Capture the cell that displays the provided text and extract its (X, Y) central coordinate. 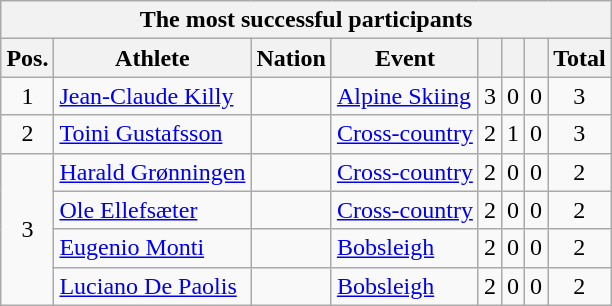
Ole Ellefsæter (152, 210)
Nation (291, 58)
Athlete (152, 58)
Alpine Skiing (404, 96)
Jean-Claude Killy (152, 96)
Total (580, 58)
Pos. (28, 58)
The most successful participants (306, 20)
Luciano De Paolis (152, 286)
Harald Grønningen (152, 172)
Toini Gustafsson (152, 134)
Event (404, 58)
Eugenio Monti (152, 248)
